Scan for the cell matching the given text and deliver its [X, Y] coordinate at center. 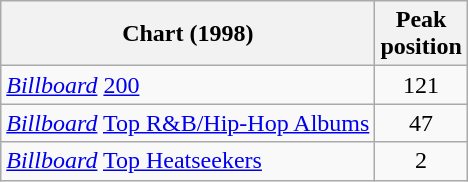
47 [421, 123]
Billboard Top R&B/Hip-Hop Albums [188, 123]
Peakposition [421, 34]
121 [421, 85]
2 [421, 161]
Billboard 200 [188, 85]
Chart (1998) [188, 34]
Billboard Top Heatseekers [188, 161]
